Return the (x, y) coordinate for the center point of the cell that contains the specified text.  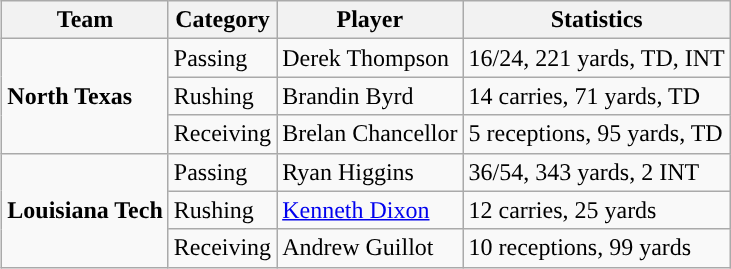
5 receptions, 95 yards, TD (596, 134)
12 carries, 25 yards (596, 210)
Ryan Higgins (370, 172)
North Texas (85, 96)
Brelan Chancellor (370, 134)
Louisiana Tech (85, 210)
14 carries, 71 yards, TD (596, 96)
Category (222, 20)
Kenneth Dixon (370, 210)
16/24, 221 yards, TD, INT (596, 58)
10 receptions, 99 yards (596, 248)
Derek Thompson (370, 58)
Brandin Byrd (370, 96)
Statistics (596, 20)
36/54, 343 yards, 2 INT (596, 172)
Team (85, 20)
Player (370, 20)
Andrew Guillot (370, 248)
